Output the (X, Y) coordinate of the center of the cell containing the given text.  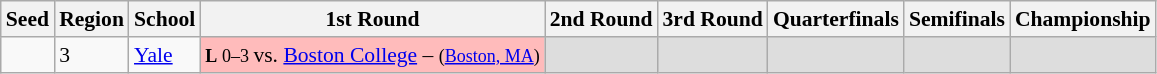
Yale (164, 55)
Seed (28, 19)
School (164, 19)
2nd Round (602, 19)
Semifinals (957, 19)
1st Round (372, 19)
L 0–3 vs. Boston College – (Boston, MA) (372, 55)
3rd Round (712, 19)
Championship (1083, 19)
Quarterfinals (836, 19)
3 (92, 55)
Region (92, 19)
